Detect which cell encompasses the target text, then output its (x, y) center coordinate. 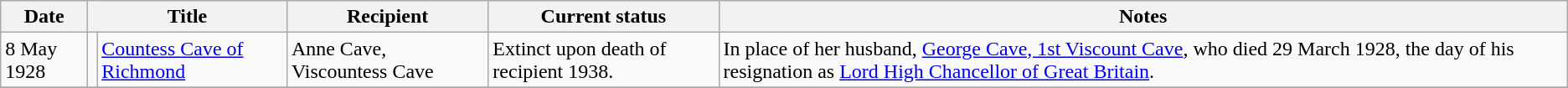
8 May 1928 (44, 60)
In place of her husband, George Cave, 1st Viscount Cave, who died 29 March 1928, the day of his resignation as Lord High Chancellor of Great Britain. (1142, 60)
Anne Cave, Viscountess Cave (387, 60)
Title (188, 17)
Extinct upon death of recipient 1938. (603, 60)
Countess Cave of Richmond (193, 60)
Notes (1142, 17)
Current status (603, 17)
Date (44, 17)
Recipient (387, 17)
